Identify which cell holds the provided text, then report its (X, Y) central coordinate. 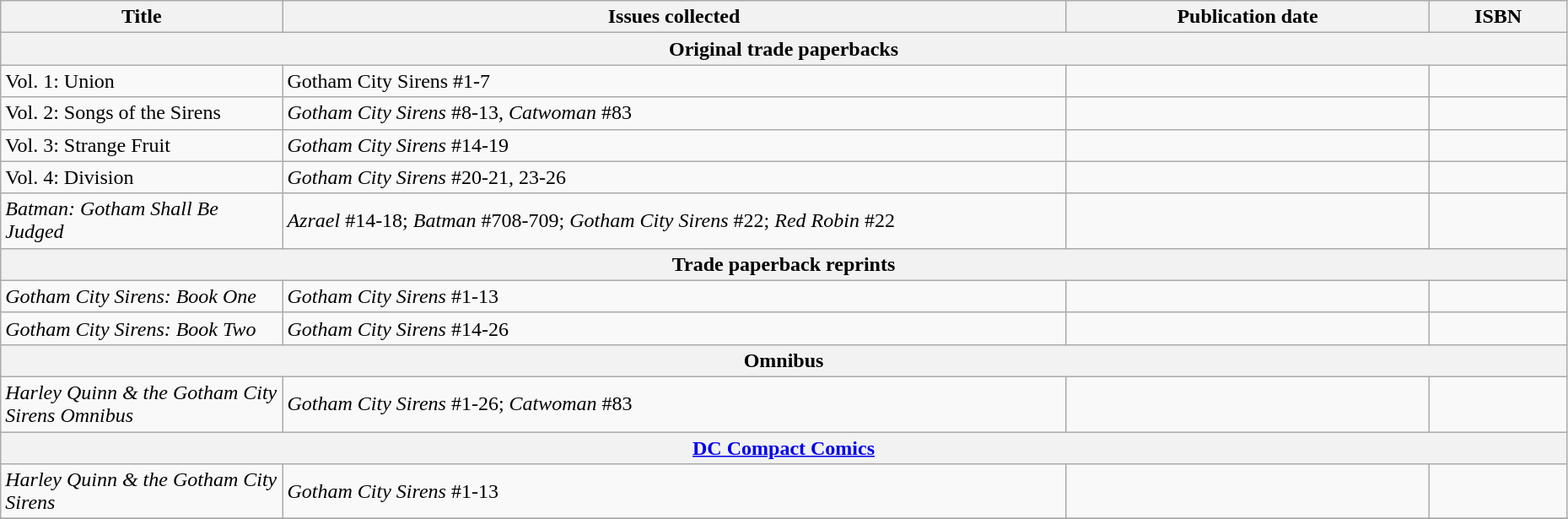
Gotham City Sirens #1-7 (674, 81)
Gotham City Sirens #14-26 (674, 328)
Gotham City Sirens #1-26; Catwoman #83 (674, 403)
Title (142, 17)
Vol. 2: Songs of the Sirens (142, 113)
Trade paperback reprints (784, 264)
Gotham City Sirens: Book Two (142, 328)
Omnibus (784, 360)
Harley Quinn & the Gotham City Sirens Omnibus (142, 403)
Gotham City Sirens #8-13, Catwoman #83 (674, 113)
Vol. 1: Union (142, 81)
Original trade paperbacks (784, 49)
DC Compact Comics (784, 448)
Batman: Gotham Shall Be Judged (142, 221)
Gotham City Sirens: Book One (142, 296)
Harley Quinn & the Gotham City Sirens (142, 491)
Vol. 4: Division (142, 177)
ISBN (1498, 17)
Azrael #14-18; Batman #708-709; Gotham City Sirens #22; Red Robin #22 (674, 221)
Gotham City Sirens #14-19 (674, 145)
Publication date (1247, 17)
Vol. 3: Strange Fruit (142, 145)
Gotham City Sirens #20-21, 23-26 (674, 177)
Issues collected (674, 17)
